Return (X, Y) of the center of cell containing provided text 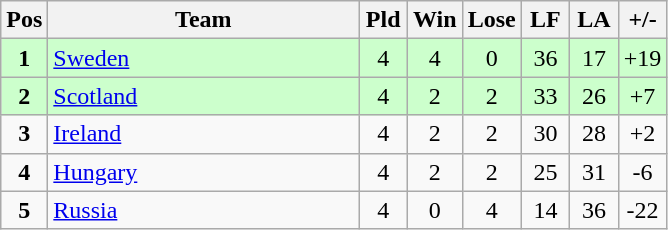
30 (546, 134)
3 (24, 134)
Lose (492, 20)
14 (546, 210)
25 (546, 172)
+/- (642, 20)
26 (594, 96)
Russia (204, 210)
31 (594, 172)
+2 (642, 134)
Hungary (204, 172)
5 (24, 210)
28 (594, 134)
+7 (642, 96)
+19 (642, 58)
Win (434, 20)
17 (594, 58)
-6 (642, 172)
LF (546, 20)
Scotland (204, 96)
Pos (24, 20)
LA (594, 20)
33 (546, 96)
Ireland (204, 134)
Sweden (204, 58)
Team (204, 20)
1 (24, 58)
-22 (642, 210)
Pld (384, 20)
